From the cell containing the given text, extract its center point as (x, y) coordinate. 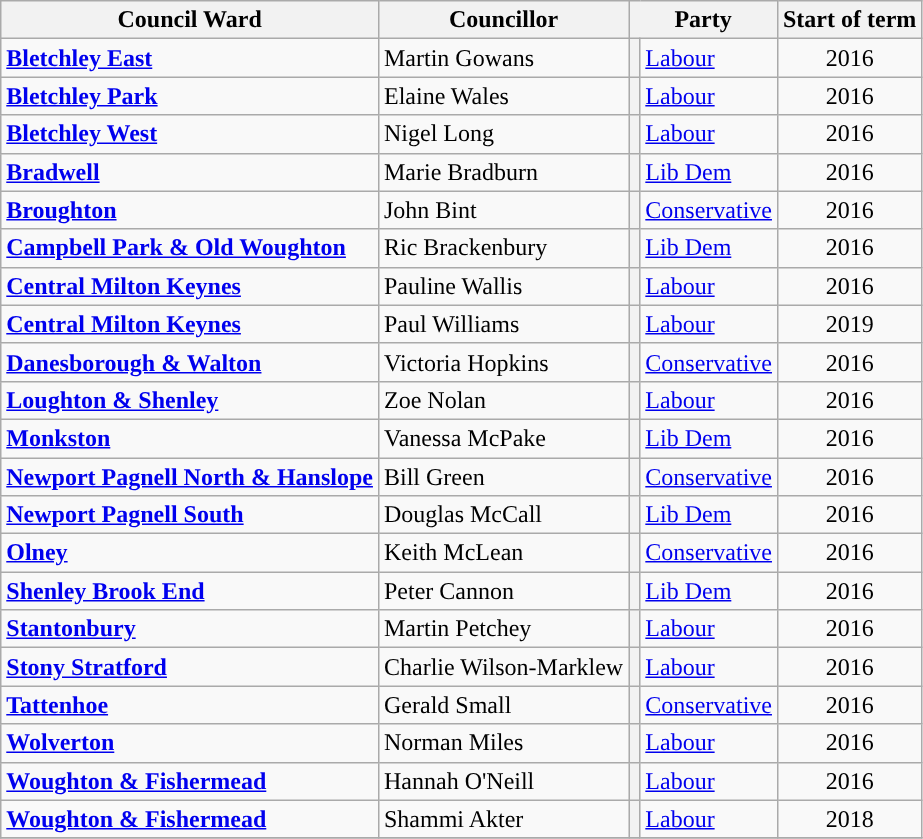
Olney (190, 553)
Bradwell (190, 172)
Martin Gowans (503, 58)
Nigel Long (503, 134)
Monkston (190, 438)
Keith McLean (503, 553)
Tattenhoe (190, 705)
Martin Petchey (503, 629)
Elaine Wales (503, 96)
Shenley Brook End (190, 591)
Bletchley West (190, 134)
Broughton (190, 210)
Ric Brackenbury (503, 248)
Zoe Nolan (503, 400)
Victoria Hopkins (503, 362)
Pauline Wallis (503, 286)
Stony Stratford (190, 667)
Party (704, 20)
Bill Green (503, 477)
Paul Williams (503, 324)
2019 (849, 324)
Stantonbury (190, 629)
Wolverton (190, 743)
Bletchley Park (190, 96)
Councillor (503, 20)
Start of term (849, 20)
Newport Pagnell North & Hanslope (190, 477)
Loughton & Shenley (190, 400)
Danesborough & Walton (190, 362)
Hannah O'Neill (503, 781)
Marie Bradburn (503, 172)
Gerald Small (503, 705)
Douglas McCall (503, 515)
Norman Miles (503, 743)
Vanessa McPake (503, 438)
Newport Pagnell South (190, 515)
Campbell Park & Old Woughton (190, 248)
Shammi Akter (503, 819)
Peter Cannon (503, 591)
Bletchley East (190, 58)
John Bint (503, 210)
Charlie Wilson-Marklew (503, 667)
Council Ward (190, 20)
2018 (849, 819)
